Provide the [x, y] coordinate of the cell's center where the given text is located.  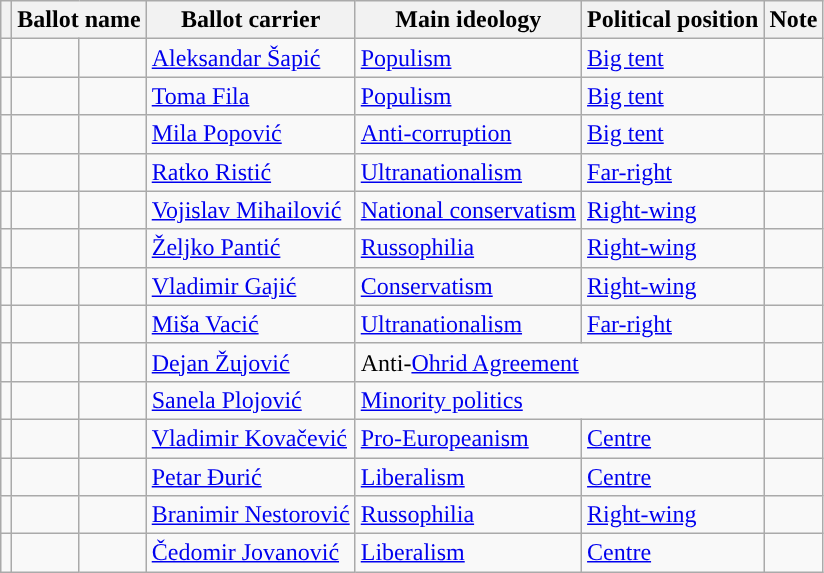
Mila Popović [250, 134]
Vojislav Mihailović [250, 210]
Conservatism [468, 286]
Pro-Europeanism [468, 438]
Sanela Plojović [250, 400]
Miša Vacić [250, 324]
Vladimir Gajić [250, 286]
Anti-Ohrid Agreement [560, 362]
Political position [673, 20]
Note [794, 20]
Main ideology [468, 20]
Čedomir Jovanović [250, 553]
Petar Đurić [250, 477]
Ballot carrier [250, 20]
Branimir Nestorović [250, 515]
Ratko Ristić [250, 172]
Minority politics [560, 400]
Vladimir Kovačević [250, 438]
Dejan Žujović [250, 362]
Toma Fila [250, 96]
National conservatism [468, 210]
Anti-corruption [468, 134]
Ballot name [79, 20]
Željko Pantić [250, 248]
Aleksandar Šapić [250, 58]
